Return the (x, y) coordinate for the center point of the cell that contains the specified text.  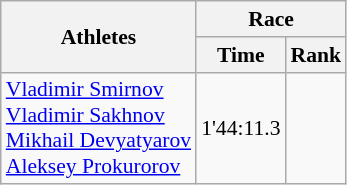
Time (240, 55)
Athletes (98, 36)
Race (271, 19)
Vladimir SmirnovVladimir SakhnovMikhail DevyatyarovAleksey Prokurorov (98, 128)
1'44:11.3 (240, 128)
Rank (316, 55)
